Locate the cell with the specified text and output its [X, Y] center coordinate. 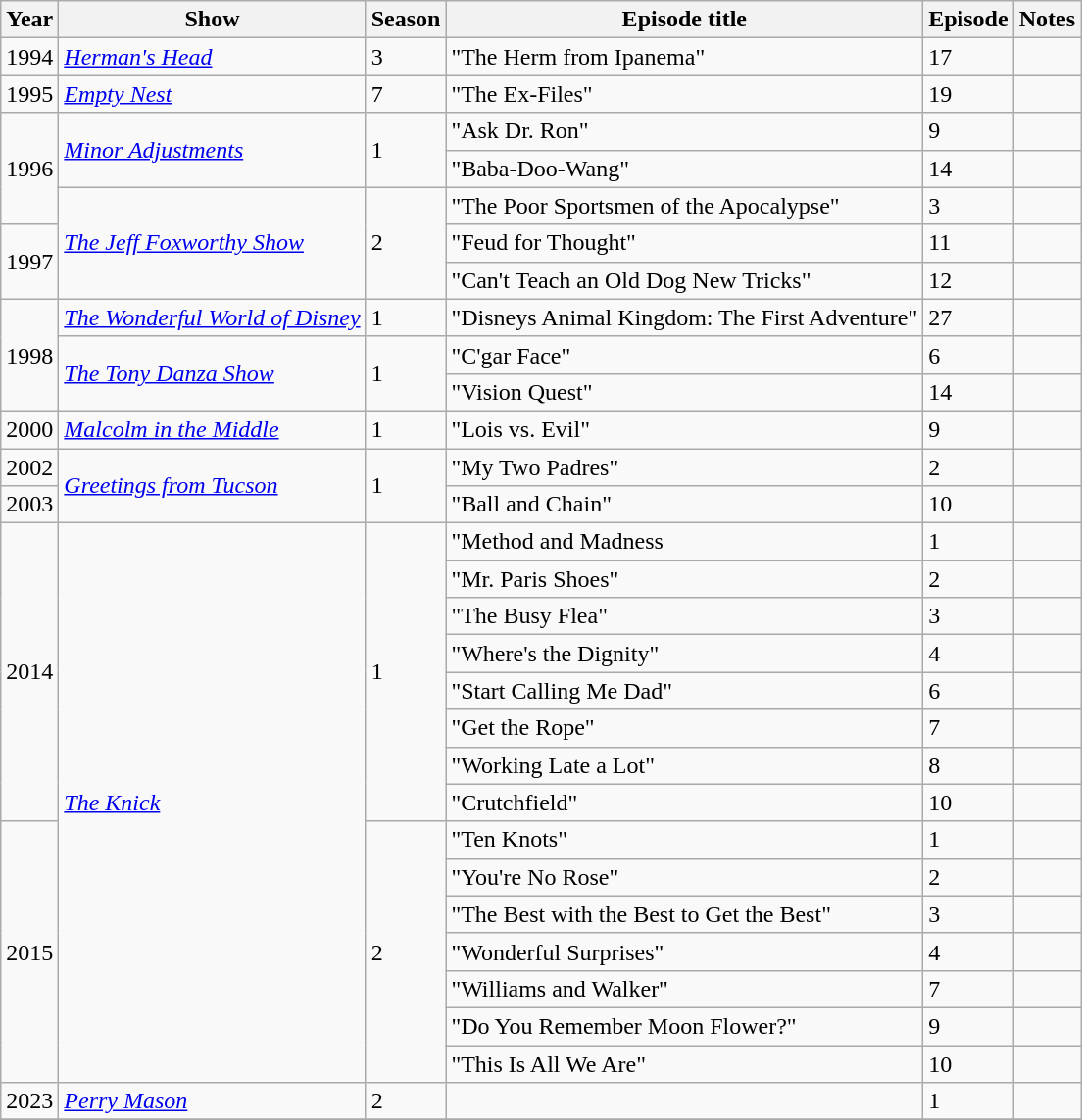
27 [968, 317]
"The Best with the Best to Get the Best" [684, 914]
11 [968, 243]
2015 [29, 951]
"Feud for Thought" [684, 243]
"Get the Rope" [684, 728]
"Start Calling Me Dad" [684, 691]
"Ten Knots" [684, 840]
Herman's Head [212, 57]
"Method and Madness [684, 542]
2023 [29, 1101]
"Disneys Animal Kingdom: The First Adventure" [684, 317]
"The Ex-Files" [684, 94]
"My Two Padres" [684, 467]
"The Poor Sportsmen of the Apocalypse" [684, 206]
Perry Mason [212, 1101]
2014 [29, 672]
"Lois vs. Evil" [684, 429]
Episode title [684, 20]
The Wonderful World of Disney [212, 317]
2000 [29, 429]
The Jeff Foxworthy Show [212, 243]
"Wonderful Surprises" [684, 951]
"Williams and Walker" [684, 989]
Season [406, 20]
Greetings from Tucson [212, 486]
Year [29, 20]
"The Herm from Ipanema" [684, 57]
1994 [29, 57]
Notes [1047, 20]
Show [212, 20]
Malcolm in the Middle [212, 429]
"Do You Remember Moon Flower?" [684, 1026]
1998 [29, 355]
"This Is All We Are" [684, 1063]
Empty Nest [212, 94]
"Ask Dr. Ron" [684, 131]
1995 [29, 94]
8 [968, 765]
"Working Late a Lot" [684, 765]
"C'gar Face" [684, 355]
2002 [29, 467]
2003 [29, 505]
17 [968, 57]
"The Busy Flea" [684, 616]
1996 [29, 169]
"Baba-Doo-Wang" [684, 169]
"Mr. Paris Shoes" [684, 579]
"Crutchfield" [684, 803]
"Where's the Dignity" [684, 654]
The Tony Danza Show [212, 373]
"You're No Rose" [684, 877]
1997 [29, 262]
The Knick [212, 803]
"Vision Quest" [684, 392]
19 [968, 94]
"Can't Teach an Old Dog New Tricks" [684, 280]
Episode [968, 20]
12 [968, 280]
"Ball and Chain" [684, 505]
Minor Adjustments [212, 150]
